Extract the [x, y] coordinate from the center of the cell holding the provided text.  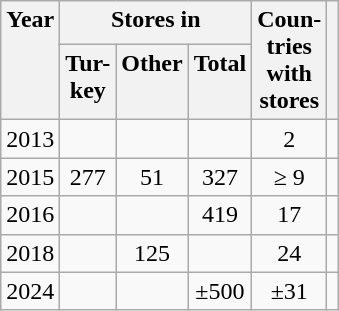
125 [152, 253]
2013 [30, 139]
51 [152, 177]
Coun-trieswithstores [290, 60]
2016 [30, 215]
17 [290, 215]
Tur-key [88, 82]
Total [220, 82]
24 [290, 253]
2018 [30, 253]
2024 [30, 291]
Other [152, 82]
2015 [30, 177]
277 [88, 177]
±31 [290, 291]
Stores in [156, 23]
±500 [220, 291]
419 [220, 215]
Year [30, 60]
327 [220, 177]
2 [290, 139]
≥ 9 [290, 177]
